Provide the (x, y) coordinate of the cell's center where the given text is located.  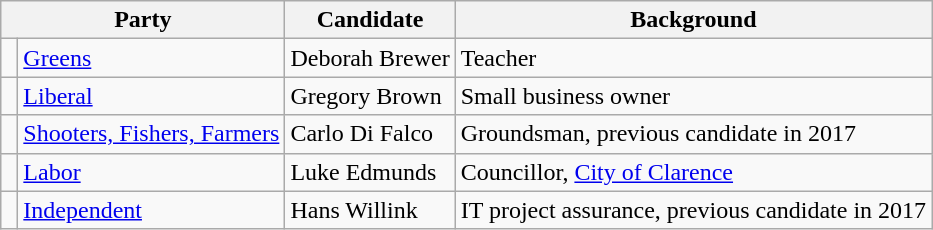
Hans Willink (370, 210)
IT project assurance, previous candidate in 2017 (693, 210)
Independent (152, 210)
Teacher (693, 58)
Luke Edmunds (370, 172)
Party (143, 20)
Labor (152, 172)
Deborah Brewer (370, 58)
Background (693, 20)
Councillor, City of Clarence (693, 172)
Carlo Di Falco (370, 134)
Greens (152, 58)
Shooters, Fishers, Farmers (152, 134)
Gregory Brown (370, 96)
Candidate (370, 20)
Small business owner (693, 96)
Groundsman, previous candidate in 2017 (693, 134)
Liberal (152, 96)
